For the text-containing cell, return its midpoint in [x, y] coordinate format. 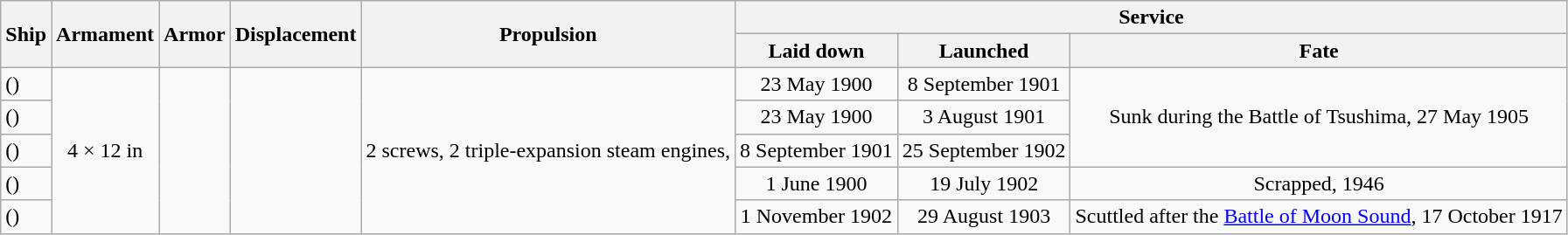
Fate [1319, 51]
2 screws, 2 triple-expansion steam engines, [548, 150]
1 November 1902 [817, 217]
Laid down [817, 51]
29 August 1903 [984, 217]
1 June 1900 [817, 183]
Ship [26, 34]
Propulsion [548, 34]
Armor [195, 34]
Scuttled after the Battle of Moon Sound, 17 October 1917 [1319, 217]
Service [1152, 17]
Scrapped, 1946 [1319, 183]
Sunk during the Battle of Tsushima, 27 May 1905 [1319, 117]
Armament [105, 34]
19 July 1902 [984, 183]
3 August 1901 [984, 117]
25 September 1902 [984, 150]
4 × 12 in [105, 150]
Launched [984, 51]
Displacement [296, 34]
